For the text-containing cell, return its midpoint in (X, Y) coordinate format. 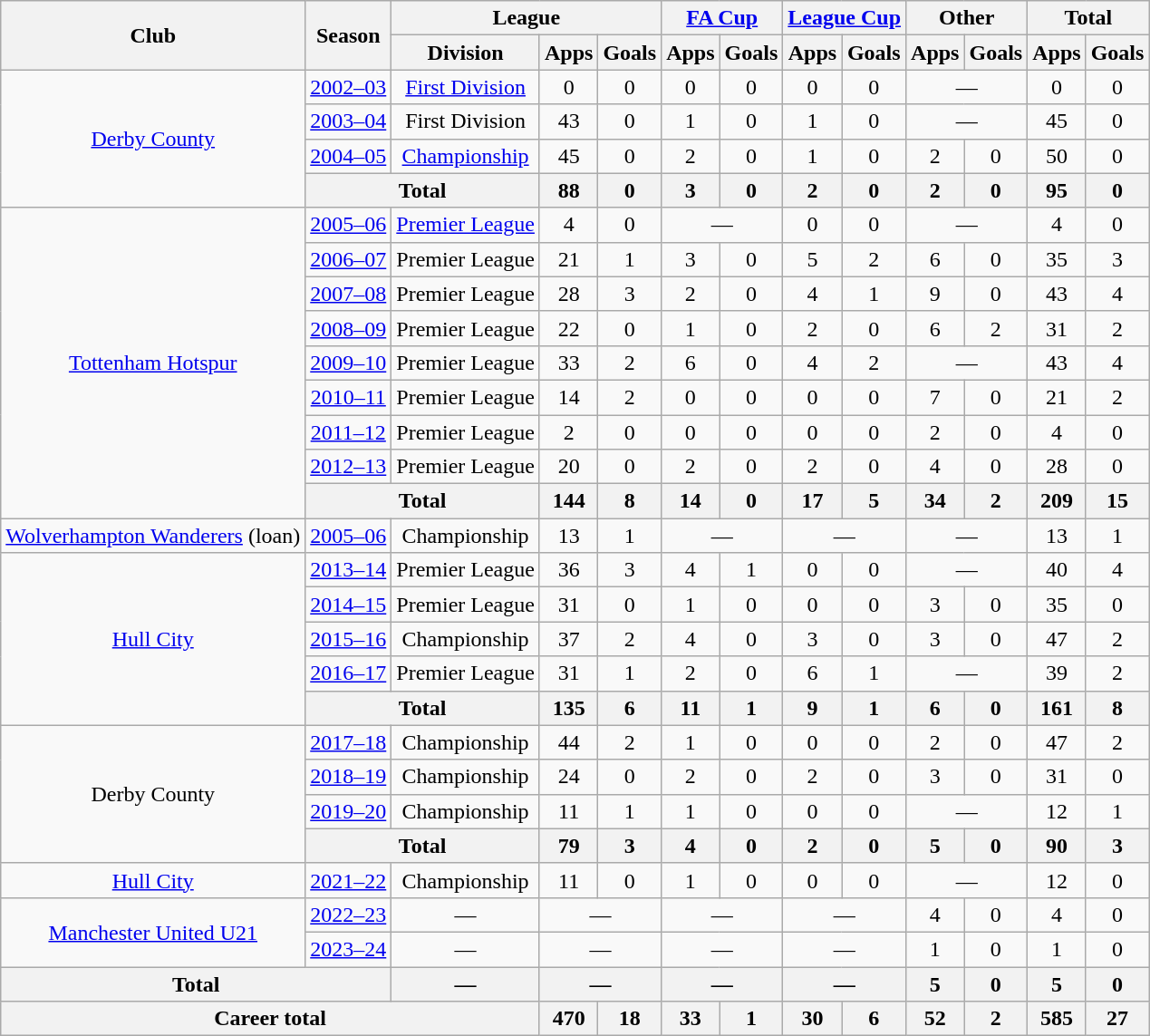
17 (812, 501)
2010–11 (348, 397)
2003–04 (348, 121)
2022–23 (348, 915)
44 (568, 742)
79 (568, 846)
Other (967, 18)
2009–10 (348, 363)
37 (568, 639)
36 (568, 570)
15 (1117, 501)
2018–19 (348, 777)
2011–12 (348, 432)
League (527, 18)
585 (1057, 1019)
161 (1057, 708)
2019–20 (348, 811)
Tottenham Hotspur (153, 363)
2015–16 (348, 639)
88 (568, 190)
18 (630, 1019)
2002–03 (348, 87)
2014–15 (348, 605)
Career total (270, 1019)
50 (1057, 156)
Division (466, 53)
Club (153, 35)
135 (568, 708)
40 (1057, 570)
2023–24 (348, 949)
209 (1057, 501)
2017–18 (348, 742)
Manchester United U21 (153, 932)
27 (1117, 1019)
144 (568, 501)
League Cup (845, 18)
95 (1057, 190)
20 (568, 467)
Season (348, 35)
2016–17 (348, 673)
2004–05 (348, 156)
2008–09 (348, 328)
22 (568, 328)
30 (812, 1019)
FA Cup (722, 18)
52 (935, 1019)
2021–22 (348, 880)
470 (568, 1019)
2007–08 (348, 294)
2013–14 (348, 570)
24 (568, 777)
Wolverhampton Wanderers (loan) (153, 536)
39 (1057, 673)
7 (935, 397)
90 (1057, 846)
34 (935, 501)
2006–07 (348, 259)
2012–13 (348, 467)
